Detect which cell encompasses the target text, then output its (X, Y) center coordinate. 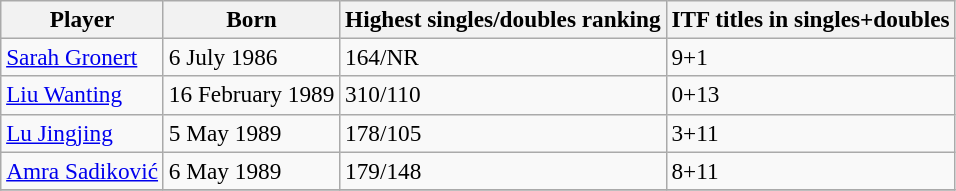
6 May 1989 (251, 170)
ITF titles in singles+doubles (810, 19)
6 July 1986 (251, 57)
Liu Wanting (82, 95)
9+1 (810, 57)
Player (82, 19)
3+11 (810, 133)
Highest singles/doubles ranking (503, 19)
16 February 1989 (251, 95)
179/148 (503, 170)
164/NR (503, 57)
5 May 1989 (251, 133)
8+11 (810, 170)
Born (251, 19)
Amra Sadiković (82, 170)
0+13 (810, 95)
310/110 (503, 95)
Sarah Gronert (82, 57)
Lu Jingjing (82, 133)
178/105 (503, 133)
